From the cell containing the given text, extract its center point as (X, Y) coordinate. 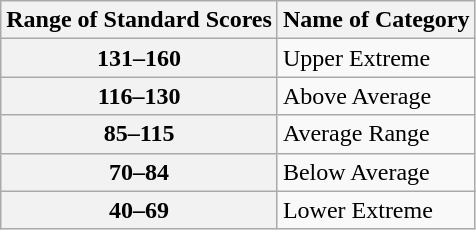
85–115 (140, 134)
Below Average (376, 172)
70–84 (140, 172)
40–69 (140, 210)
Average Range (376, 134)
Above Average (376, 96)
Range of Standard Scores (140, 20)
116–130 (140, 96)
Name of Category (376, 20)
Lower Extreme (376, 210)
Upper Extreme (376, 58)
131–160 (140, 58)
